Return the (X, Y) coordinate for the center point of the cell that contains the specified text.  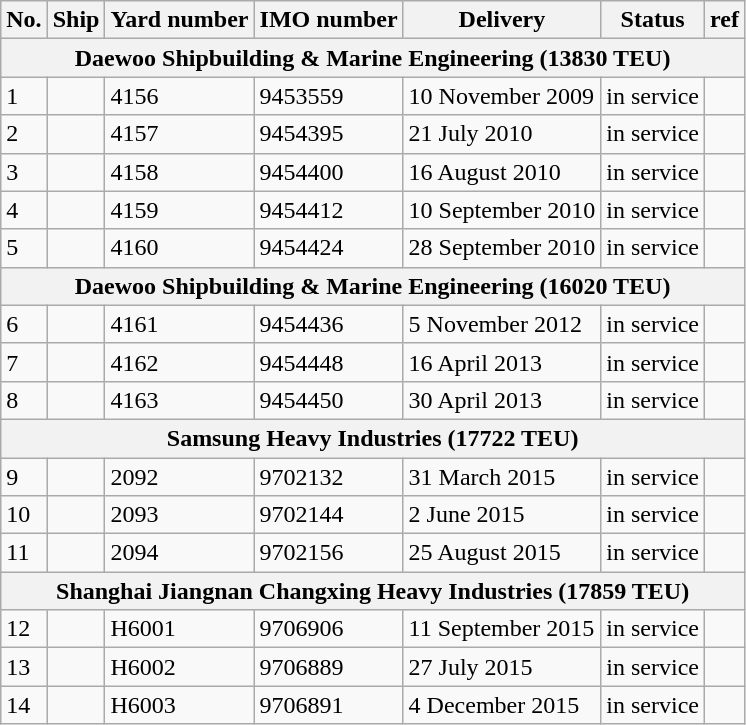
2092 (180, 477)
8 (24, 400)
ref (724, 20)
9453559 (328, 96)
2094 (180, 553)
27 July 2015 (502, 667)
5 (24, 248)
10 (24, 515)
3 (24, 172)
2 (24, 134)
9 (24, 477)
9702156 (328, 553)
9706891 (328, 705)
9454395 (328, 134)
4 (24, 210)
9454424 (328, 248)
H6002 (180, 667)
4157 (180, 134)
H6003 (180, 705)
4160 (180, 248)
10 November 2009 (502, 96)
2093 (180, 515)
30 April 2013 (502, 400)
1 (24, 96)
4158 (180, 172)
9454412 (328, 210)
9454400 (328, 172)
25 August 2015 (502, 553)
11 (24, 553)
4162 (180, 362)
4156 (180, 96)
31 March 2015 (502, 477)
4 December 2015 (502, 705)
9454436 (328, 324)
Daewoo Shipbuilding & Marine Engineering (16020 TEU) (373, 286)
4163 (180, 400)
Samsung Heavy Industries (17722 TEU) (373, 438)
13 (24, 667)
7 (24, 362)
9702144 (328, 515)
Status (653, 20)
6 (24, 324)
10 September 2010 (502, 210)
16 April 2013 (502, 362)
14 (24, 705)
Ship (76, 20)
9706906 (328, 629)
11 September 2015 (502, 629)
Daewoo Shipbuilding & Marine Engineering (13830 TEU) (373, 58)
28 September 2010 (502, 248)
4159 (180, 210)
9706889 (328, 667)
9454448 (328, 362)
16 August 2010 (502, 172)
Yard number (180, 20)
12 (24, 629)
Shanghai Jiangnan Changxing Heavy Industries (17859 TEU) (373, 591)
H6001 (180, 629)
No. (24, 20)
Delivery (502, 20)
9454450 (328, 400)
9702132 (328, 477)
4161 (180, 324)
21 July 2010 (502, 134)
2 June 2015 (502, 515)
5 November 2012 (502, 324)
IMO number (328, 20)
